Return [X, Y] of the center of cell containing provided text 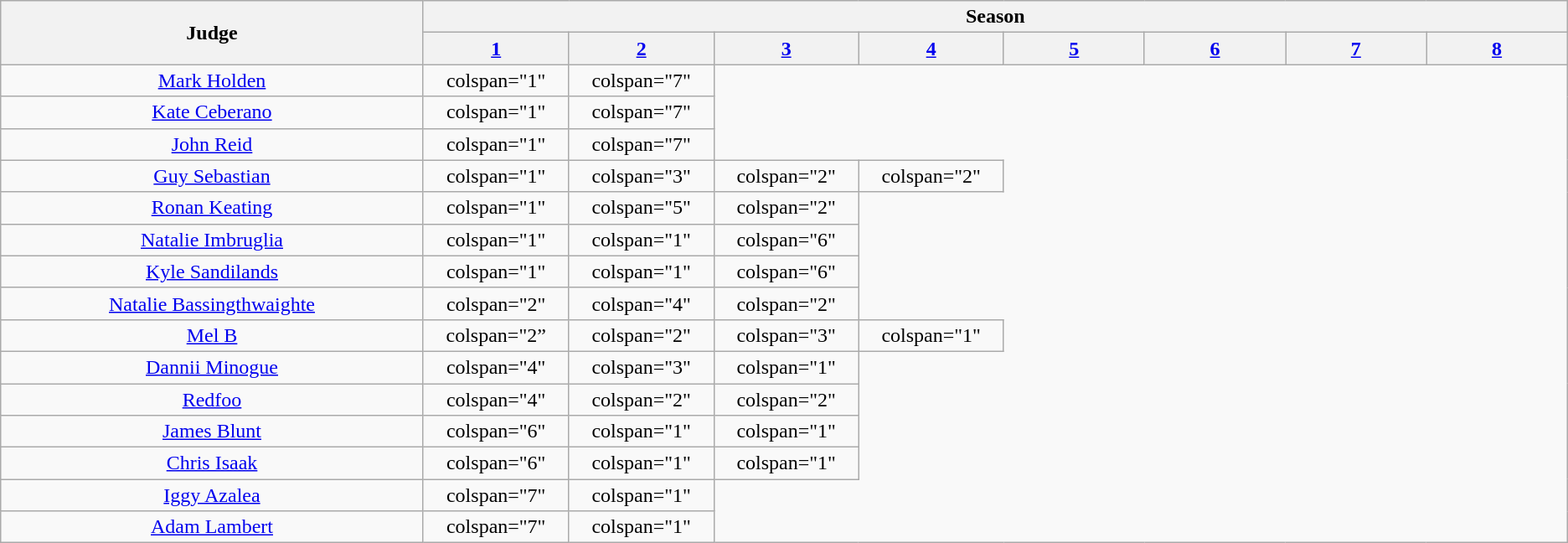
Natalie Bassingthwaighte [213, 303]
5 [1074, 49]
colspan="2” [496, 335]
Kyle Sandilands [213, 271]
Natalie Imbruglia [213, 240]
6 [1215, 49]
Mel B [213, 335]
8 [1497, 49]
Mark Holden [213, 80]
Redfoo [213, 400]
4 [931, 49]
7 [1356, 49]
colspan="5" [642, 208]
John Reid [213, 144]
Judge [213, 33]
Adam Lambert [213, 527]
Chris Isaak [213, 463]
Ronan Keating [213, 208]
Kate Ceberano [213, 112]
James Blunt [213, 432]
Dannii Minogue [213, 367]
2 [642, 49]
1 [496, 49]
Iggy Azalea [213, 495]
Guy Sebastian [213, 176]
Season [995, 17]
3 [786, 49]
